Identify which cell holds the provided text, then report its (X, Y) central coordinate. 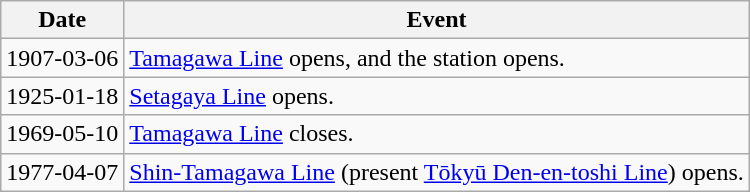
Date (62, 20)
Event (436, 20)
Shin-Tamagawa Line (present Tōkyū Den-en-toshi Line) opens. (436, 172)
1969-05-10 (62, 134)
Tamagawa Line opens, and the station opens. (436, 58)
1977-04-07 (62, 172)
1907-03-06 (62, 58)
1925-01-18 (62, 96)
Tamagawa Line closes. (436, 134)
Setagaya Line opens. (436, 96)
